From the cell containing the given text, extract its center point as (x, y) coordinate. 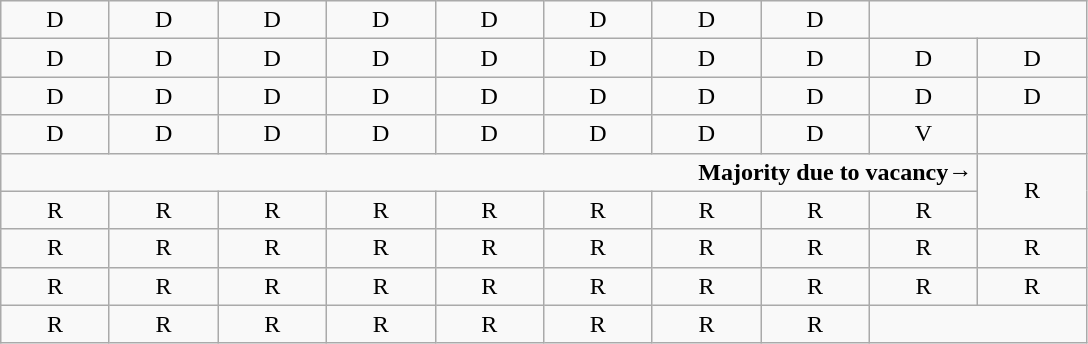
Majority due to vacancy→ (490, 172)
V (924, 134)
